Scan for the cell matching the given text and deliver its [x, y] coordinate at center. 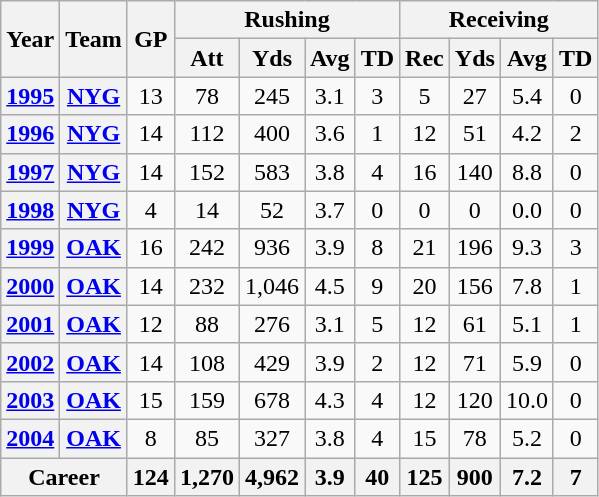
140 [474, 172]
232 [206, 286]
9 [377, 286]
400 [272, 134]
3.6 [330, 134]
9.3 [526, 248]
242 [206, 248]
27 [474, 96]
1,270 [206, 477]
1996 [30, 134]
7.8 [526, 286]
1999 [30, 248]
GP [150, 39]
Rushing [286, 20]
7.2 [526, 477]
10.0 [526, 400]
5.9 [526, 362]
61 [474, 324]
Team [94, 39]
2000 [30, 286]
85 [206, 438]
0.0 [526, 210]
4.2 [526, 134]
108 [206, 362]
1,046 [272, 286]
51 [474, 134]
40 [377, 477]
5.1 [526, 324]
583 [272, 172]
936 [272, 248]
152 [206, 172]
21 [425, 248]
196 [474, 248]
1998 [30, 210]
5.4 [526, 96]
Rec [425, 58]
4,962 [272, 477]
678 [272, 400]
20 [425, 286]
2003 [30, 400]
88 [206, 324]
2002 [30, 362]
4.5 [330, 286]
2001 [30, 324]
8.8 [526, 172]
Year [30, 39]
3.7 [330, 210]
159 [206, 400]
124 [150, 477]
Receiving [499, 20]
Career [64, 477]
1995 [30, 96]
327 [272, 438]
Att [206, 58]
900 [474, 477]
156 [474, 286]
125 [425, 477]
2004 [30, 438]
13 [150, 96]
276 [272, 324]
1997 [30, 172]
4.3 [330, 400]
245 [272, 96]
71 [474, 362]
7 [575, 477]
112 [206, 134]
52 [272, 210]
5.2 [526, 438]
429 [272, 362]
120 [474, 400]
